Pinpoint the cell where the given text exists, returning its (x, y) midpoint coordinate. 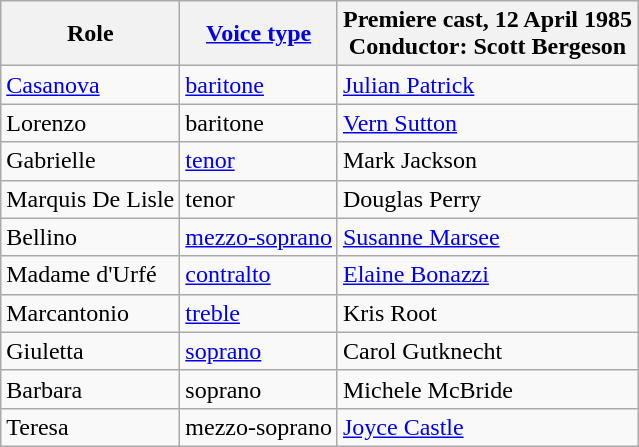
Giuletta (90, 351)
Julian Patrick (487, 85)
contralto (259, 275)
Teresa (90, 427)
Barbara (90, 389)
Mark Jackson (487, 161)
Elaine Bonazzi (487, 275)
Joyce Castle (487, 427)
Premiere cast, 12 April 1985Conductor: Scott Bergeson (487, 34)
Gabrielle (90, 161)
Madame d'Urfé (90, 275)
Casanova (90, 85)
Voice type (259, 34)
Role (90, 34)
Carol Gutknecht (487, 351)
Susanne Marsee (487, 237)
Vern Sutton (487, 123)
Lorenzo (90, 123)
Marquis De Lisle (90, 199)
Kris Root (487, 313)
Marcantonio (90, 313)
treble (259, 313)
Bellino (90, 237)
Michele McBride (487, 389)
Douglas Perry (487, 199)
